Extract the (x, y) coordinate from the center of the cell holding the provided text.  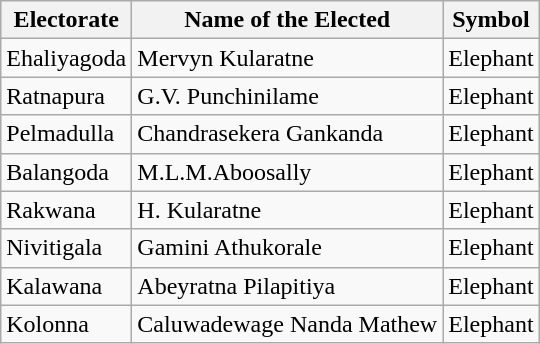
Kolonna (66, 324)
Mervyn Kularatne (288, 58)
M.L.M.Aboosally (288, 172)
Balangoda (66, 172)
H. Kularatne (288, 210)
Kalawana (66, 286)
Name of the Elected (288, 20)
Pelmadulla (66, 134)
Caluwadewage Nanda Mathew (288, 324)
Gamini Athukorale (288, 248)
Symbol (491, 20)
Chandrasekera Gankanda (288, 134)
Ratnapura (66, 96)
Nivitigala (66, 248)
Abeyratna Pilapitiya (288, 286)
Ehaliyagoda (66, 58)
Electorate (66, 20)
Rakwana (66, 210)
G.V. Punchinilame (288, 96)
